Detect which cell encompasses the target text, then output its (X, Y) center coordinate. 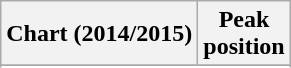
Chart (2014/2015) (100, 34)
Peakposition (244, 34)
